Return (x, y) of the center of cell containing provided text 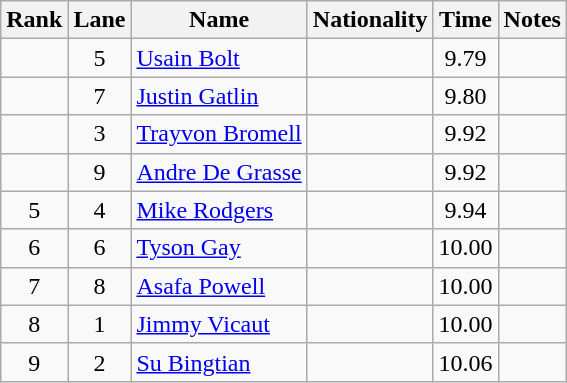
9.79 (466, 58)
Rank (34, 20)
4 (100, 210)
Asafa Powell (219, 286)
Tyson Gay (219, 248)
Nationality (370, 20)
Trayvon Bromell (219, 134)
Time (466, 20)
Justin Gatlin (219, 96)
Name (219, 20)
Andre De Grasse (219, 172)
Su Bingtian (219, 362)
Mike Rodgers (219, 210)
9.94 (466, 210)
2 (100, 362)
Usain Bolt (219, 58)
9.80 (466, 96)
3 (100, 134)
Lane (100, 20)
10.06 (466, 362)
Notes (532, 20)
Jimmy Vicaut (219, 324)
1 (100, 324)
